Find where the given text appears and provide that cell's center as [X, Y] coordinate. 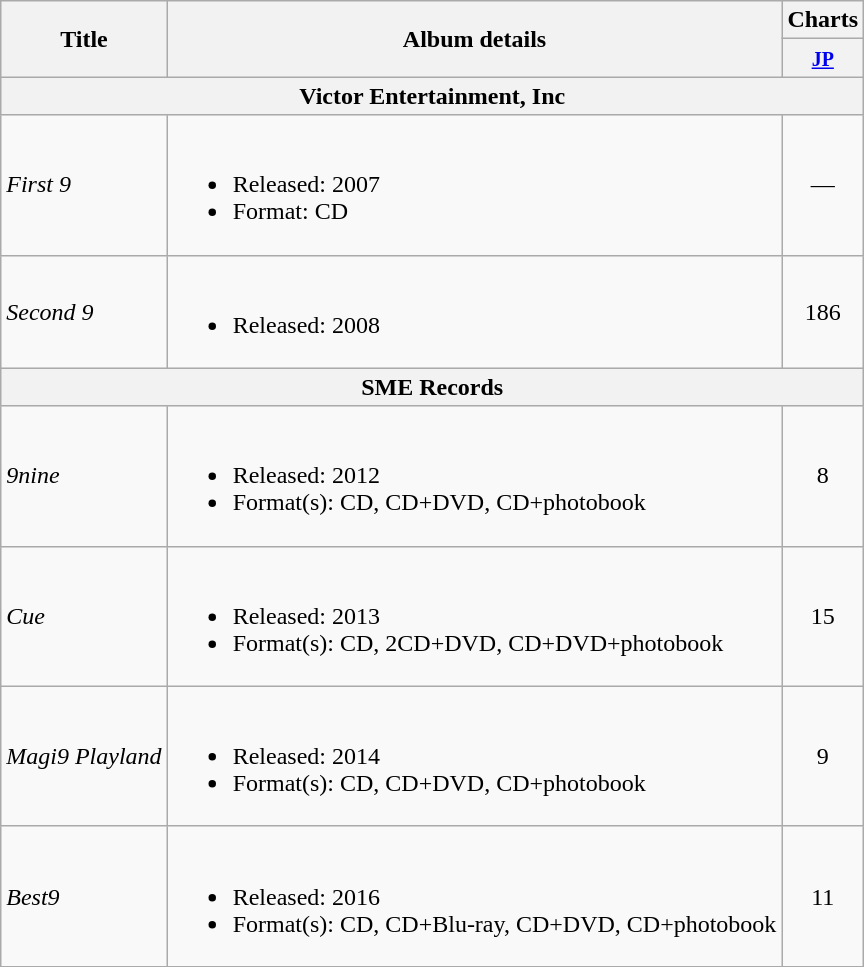
First 9 [84, 185]
JP [823, 58]
Album details [474, 39]
— [823, 185]
SME Records [432, 387]
Victor Entertainment, Inc [432, 96]
Second 9 [84, 312]
Title [84, 39]
9nine [84, 476]
Magi9 Playland [84, 756]
Cue [84, 616]
Released: 2013Format(s): CD, 2CD+DVD, CD+DVD+photobook [474, 616]
Released: 2008 [474, 312]
Released: 2014Format(s): CD, CD+DVD, CD+photobook [474, 756]
Released: 2012Format(s): CD, CD+DVD, CD+photobook [474, 476]
9 [823, 756]
15 [823, 616]
11 [823, 896]
Released: 2016Format(s): CD, CD+Blu-ray, CD+DVD, CD+photobook [474, 896]
Best9 [84, 896]
Released: 2007Format: CD [474, 185]
186 [823, 312]
8 [823, 476]
Charts [823, 20]
